Return [x, y] of the center of cell containing provided text 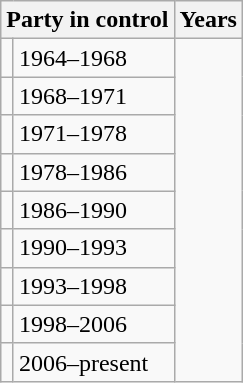
1998–2006 [94, 324]
1993–1998 [94, 286]
1978–1986 [94, 172]
1990–1993 [94, 248]
1964–1968 [94, 58]
1971–1978 [94, 134]
Party in control [88, 20]
1986–1990 [94, 210]
Years [208, 20]
2006–present [94, 362]
1968–1971 [94, 96]
